Provide the [X, Y] coordinate of the cell's center where the given text is located.  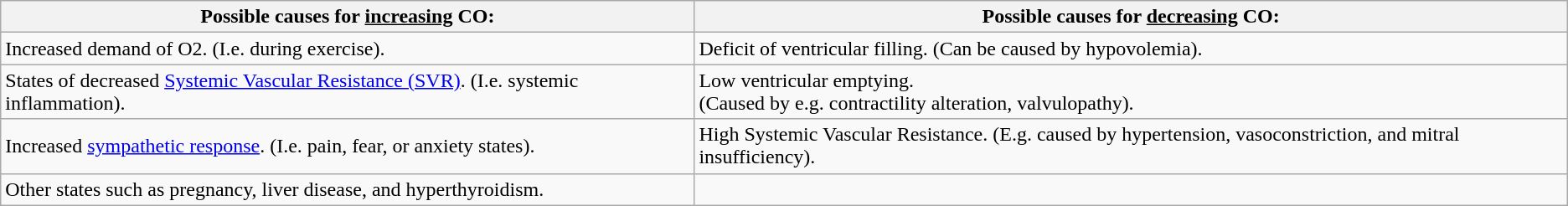
High Systemic Vascular Resistance. (E.g. caused by hypertension, vasoconstriction, and mitral insufficiency). [1131, 146]
Increased sympathetic response. (I.e. pain, fear, or anxiety states). [348, 146]
Possible causes for increasing CO: [348, 17]
States of decreased Systemic Vascular Resistance (SVR). (I.e. systemic inflammation). [348, 92]
Increased demand of O2. (I.e. during exercise). [348, 49]
Other states such as pregnancy, liver disease, and hyperthyroidism. [348, 189]
Low ventricular emptying. (Caused by e.g. contractility alteration, valvulopathy). [1131, 92]
Possible causes for decreasing CO: [1131, 17]
Deficit of ventricular filling. (Can be caused by hypovolemia). [1131, 49]
